Locate the cell with the specified text and output its [X, Y] center coordinate. 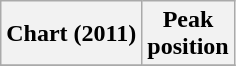
Peakposition [188, 34]
Chart (2011) [72, 34]
